Detect which cell encompasses the target text, then output its [X, Y] center coordinate. 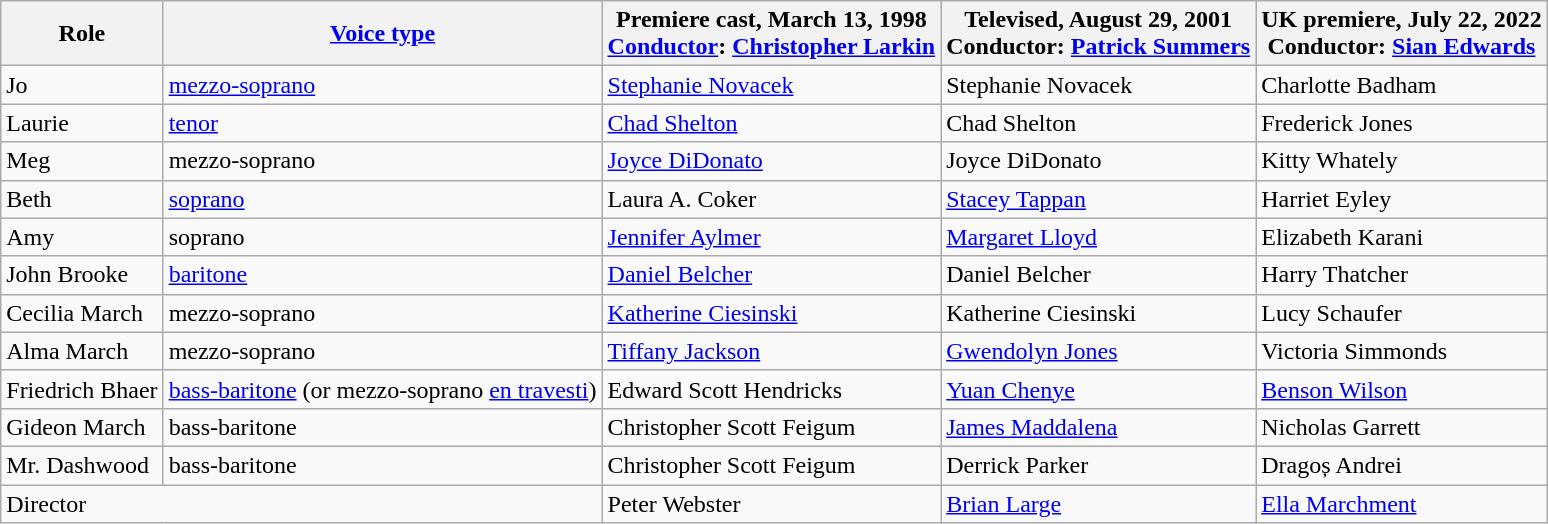
Role [82, 34]
Nicholas Garrett [1402, 427]
Peter Webster [772, 503]
James Maddalena [1098, 427]
baritone [382, 275]
Alma March [82, 351]
Kitty Whately [1402, 161]
Cecilia March [82, 313]
Gwendolyn Jones [1098, 351]
Stacey Tappan [1098, 199]
Margaret Lloyd [1098, 237]
Ella Marchment [1402, 503]
Derrick Parker [1098, 465]
Amy [82, 237]
Lucy Schaufer [1402, 313]
tenor [382, 123]
Mr. Dashwood [82, 465]
Laurie [82, 123]
Yuan Chenye [1098, 389]
bass-baritone (or mezzo-soprano en travesti) [382, 389]
Voice type [382, 34]
Tiffany Jackson [772, 351]
Frederick Jones [1402, 123]
Friedrich Bhaer [82, 389]
Benson Wilson [1402, 389]
Charlotte Badham [1402, 85]
Laura A. Coker [772, 199]
Jo [82, 85]
Harriet Eyley [1402, 199]
Gideon March [82, 427]
Director [302, 503]
Beth [82, 199]
Brian Large [1098, 503]
Elizabeth Karani [1402, 237]
Harry Thatcher [1402, 275]
Jennifer Aylmer [772, 237]
Edward Scott Hendricks [772, 389]
Victoria Simmonds [1402, 351]
John Brooke [82, 275]
UK premiere, July 22, 2022Conductor: Sian Edwards [1402, 34]
Televised, August 29, 2001Conductor: Patrick Summers [1098, 34]
Meg [82, 161]
Premiere cast, March 13, 1998Conductor: Christopher Larkin [772, 34]
Dragoș Andrei [1402, 465]
